Scan for the cell matching the given text and deliver its [X, Y] coordinate at center. 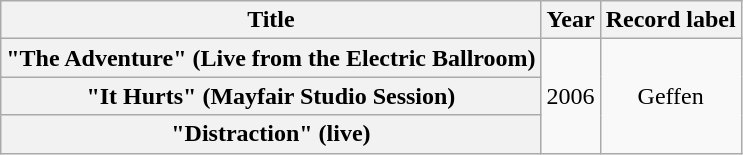
Record label [670, 20]
2006 [570, 96]
Title [271, 20]
Geffen [670, 96]
"It Hurts" (Mayfair Studio Session) [271, 96]
"Distraction" (live) [271, 134]
"The Adventure" (Live from the Electric Ballroom) [271, 58]
Year [570, 20]
